From the cell containing the given text, extract its center point as (x, y) coordinate. 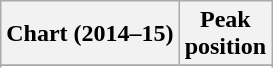
Peak position (225, 34)
Chart (2014–15) (90, 34)
